Locate the cell with the specified text and output its (X, Y) center coordinate. 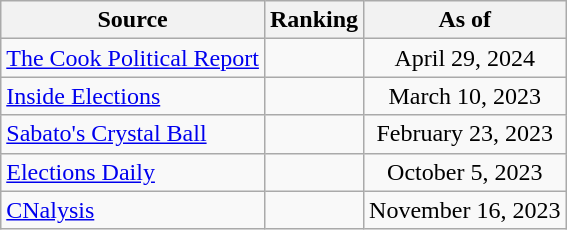
Sabato's Crystal Ball (133, 134)
April 29, 2024 (465, 58)
Inside Elections (133, 96)
November 16, 2023 (465, 210)
CNalysis (133, 210)
March 10, 2023 (465, 96)
October 5, 2023 (465, 172)
Ranking (314, 20)
The Cook Political Report (133, 58)
February 23, 2023 (465, 134)
Elections Daily (133, 172)
Source (133, 20)
As of (465, 20)
